For the text-containing cell, return its midpoint in [x, y] coordinate format. 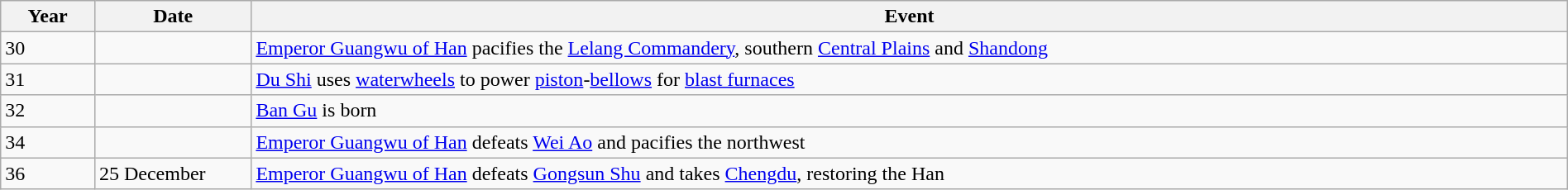
30 [48, 48]
32 [48, 111]
Du Shi uses waterwheels to power piston-bellows for blast furnaces [910, 79]
25 December [172, 173]
Emperor Guangwu of Han defeats Gongsun Shu and takes Chengdu, restoring the Han [910, 173]
Ban Gu is born [910, 111]
34 [48, 142]
Date [172, 17]
36 [48, 173]
Emperor Guangwu of Han pacifies the Lelang Commandery, southern Central Plains and Shandong [910, 48]
Year [48, 17]
31 [48, 79]
Event [910, 17]
Emperor Guangwu of Han defeats Wei Ao and pacifies the northwest [910, 142]
